Search for the cell housing the specified text and yield its [X, Y] center coordinate. 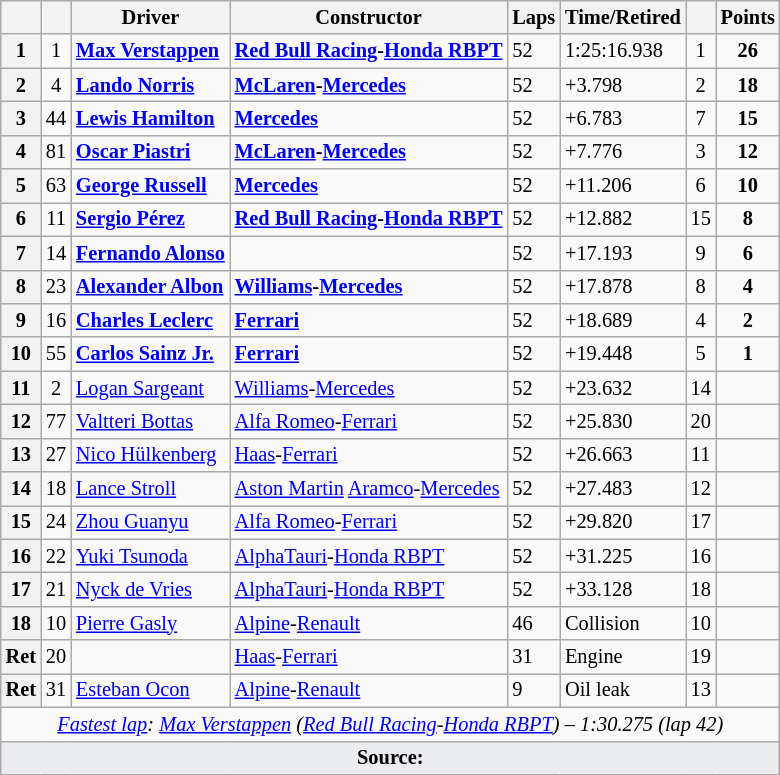
Fastest lap: Max Verstappen (Red Bull Racing-Honda RBPT) – 1:30.275 (lap 42) [390, 724]
+11.206 [623, 186]
Aston Martin Aramco-Mercedes [369, 489]
Source: [390, 758]
Nico Hülkenberg [150, 455]
1:25:16.938 [623, 51]
Yuki Tsunoda [150, 556]
Zhou Guanyu [150, 522]
+17.193 [623, 253]
Alexander Albon [150, 287]
+31.225 [623, 556]
44 [56, 118]
+7.776 [623, 152]
22 [56, 556]
Oil leak [623, 690]
Esteban Ocon [150, 690]
55 [56, 354]
+27.483 [623, 489]
Sergio Pérez [150, 219]
+6.783 [623, 118]
+25.830 [623, 421]
Nyck de Vries [150, 589]
Lando Norris [150, 85]
Lance Stroll [150, 489]
Engine [623, 657]
+19.448 [623, 354]
Constructor [369, 17]
21 [56, 589]
Lewis Hamilton [150, 118]
Charles Leclerc [150, 320]
23 [56, 287]
Driver [150, 17]
+17.878 [623, 287]
Pierre Gasly [150, 623]
Valtteri Bottas [150, 421]
+33.128 [623, 589]
Logan Sargeant [150, 388]
26 [748, 51]
81 [56, 152]
Max Verstappen [150, 51]
+12.882 [623, 219]
Oscar Piastri [150, 152]
46 [534, 623]
Time/Retired [623, 17]
19 [701, 657]
+18.689 [623, 320]
24 [56, 522]
Laps [534, 17]
77 [56, 421]
+23.632 [623, 388]
George Russell [150, 186]
+3.798 [623, 85]
27 [56, 455]
Points [748, 17]
Carlos Sainz Jr. [150, 354]
63 [56, 186]
Collision [623, 623]
+26.663 [623, 455]
Fernando Alonso [150, 253]
+29.820 [623, 522]
